Determine the (X, Y) coordinate at the center of the cell enclosing the given text.  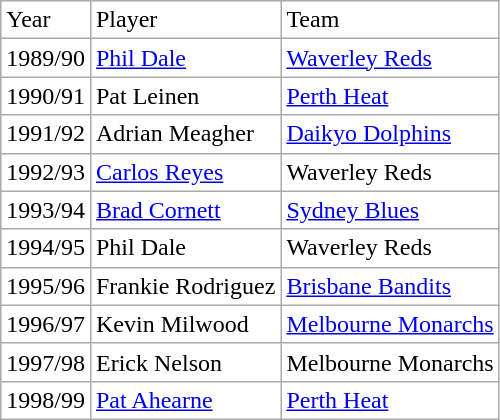
1991/92 (46, 134)
Carlos Reyes (185, 172)
1990/91 (46, 96)
1993/94 (46, 210)
Erick Nelson (185, 362)
Adrian Meagher (185, 134)
1998/99 (46, 400)
Year (46, 20)
Sydney Blues (390, 210)
1989/90 (46, 58)
1994/95 (46, 248)
Brisbane Bandits (390, 286)
1992/93 (46, 172)
Brad Cornett (185, 210)
Pat Ahearne (185, 400)
Frankie Rodriguez (185, 286)
Daikyo Dolphins (390, 134)
1996/97 (46, 324)
Pat Leinen (185, 96)
1997/98 (46, 362)
Player (185, 20)
Kevin Milwood (185, 324)
1995/96 (46, 286)
Team (390, 20)
